Search for the cell housing the specified text and yield its (X, Y) center coordinate. 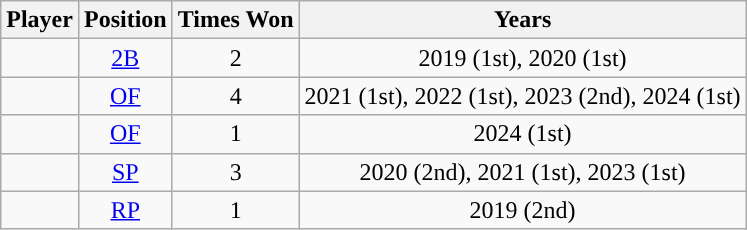
3 (236, 172)
2B (125, 58)
2019 (1st), 2020 (1st) (522, 58)
Player (40, 20)
4 (236, 96)
2 (236, 58)
RP (125, 210)
SP (125, 172)
2019 (2nd) (522, 210)
Times Won (236, 20)
2024 (1st) (522, 134)
Years (522, 20)
Position (125, 20)
2021 (1st), 2022 (1st), 2023 (2nd), 2024 (1st) (522, 96)
2020 (2nd), 2021 (1st), 2023 (1st) (522, 172)
